Return (X, Y) of the center of cell containing provided text 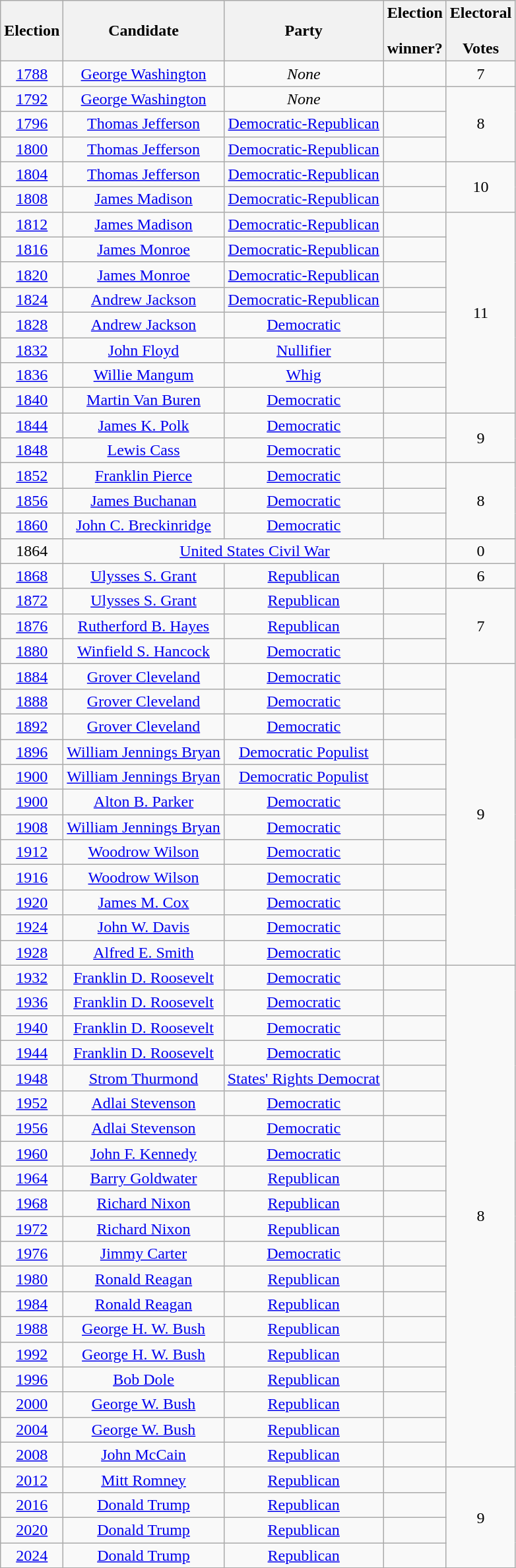
1980 (32, 1279)
1984 (32, 1304)
Franklin Pierce (144, 476)
1924 (32, 927)
1876 (32, 626)
2024 (32, 1555)
6 (480, 576)
1912 (32, 852)
1864 (32, 551)
United States Civil War (255, 551)
2016 (32, 1505)
1920 (32, 902)
1788 (32, 74)
1820 (32, 274)
1856 (32, 501)
1836 (32, 375)
1888 (32, 701)
0 (480, 551)
Party (304, 31)
1832 (32, 350)
1844 (32, 425)
States' Rights Democrat (304, 1078)
1792 (32, 99)
1952 (32, 1103)
1908 (32, 827)
James M. Cox (144, 902)
1992 (32, 1354)
1816 (32, 249)
John McCain (144, 1455)
Nullifier (304, 350)
Winfield S. Hancock (144, 651)
1800 (32, 149)
1848 (32, 451)
1976 (32, 1254)
1956 (32, 1128)
Alton B. Parker (144, 802)
1840 (32, 400)
Candidate (144, 31)
1860 (32, 526)
John Floyd (144, 350)
1884 (32, 676)
John C. Breckinridge (144, 526)
1996 (32, 1379)
1796 (32, 124)
Rutherford B. Hayes (144, 626)
1808 (32, 199)
1948 (32, 1078)
1880 (32, 651)
Alfred E. Smith (144, 953)
2012 (32, 1480)
1928 (32, 953)
1868 (32, 576)
1852 (32, 476)
Willie Mangum (144, 375)
2020 (32, 1530)
James K. Polk (144, 425)
Lewis Cass (144, 451)
1972 (32, 1229)
Strom Thurmond (144, 1078)
2008 (32, 1455)
Whig (304, 375)
1828 (32, 325)
1964 (32, 1179)
Electoral Votes (480, 31)
Barry Goldwater (144, 1179)
John W. Davis (144, 927)
1896 (32, 751)
1960 (32, 1154)
Mitt Romney (144, 1480)
11 (480, 312)
Election (32, 31)
1932 (32, 978)
1936 (32, 1003)
2000 (32, 1404)
1944 (32, 1053)
1916 (32, 877)
2004 (32, 1429)
1812 (32, 224)
1940 (32, 1028)
John F. Kennedy (144, 1154)
Electionwinner? (414, 31)
Jimmy Carter (144, 1254)
10 (480, 187)
1892 (32, 726)
1824 (32, 299)
1804 (32, 174)
James Buchanan (144, 501)
Martin Van Buren (144, 400)
1988 (32, 1329)
1968 (32, 1204)
Bob Dole (144, 1379)
1872 (32, 601)
